Capture the cell that displays the provided text and extract its (x, y) central coordinate. 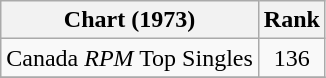
Chart (1973) (130, 20)
Canada RPM Top Singles (130, 58)
Rank (292, 20)
136 (292, 58)
